Output the [X, Y] coordinate of the center of the cell containing the given text.  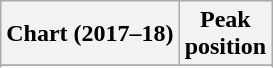
Peak position [225, 34]
Chart (2017–18) [90, 34]
